Capture the cell that displays the provided text and extract its [X, Y] central coordinate. 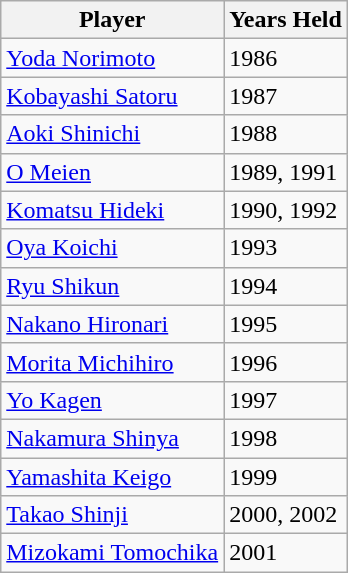
2000, 2002 [286, 515]
1986 [286, 58]
Takao Shinji [112, 515]
Aoki Shinichi [112, 134]
1990, 1992 [286, 210]
Yamashita Keigo [112, 477]
Kobayashi Satoru [112, 96]
1998 [286, 438]
Nakano Hironari [112, 324]
Morita Michihiro [112, 362]
Nakamura Shinya [112, 438]
Yoda Norimoto [112, 58]
1995 [286, 324]
Mizokami Tomochika [112, 553]
Komatsu Hideki [112, 210]
1997 [286, 400]
1987 [286, 96]
2001 [286, 553]
Years Held [286, 20]
1999 [286, 477]
Ryu Shikun [112, 286]
Yo Kagen [112, 400]
Oya Koichi [112, 248]
1988 [286, 134]
1996 [286, 362]
1989, 1991 [286, 172]
Player [112, 20]
1993 [286, 248]
O Meien [112, 172]
1994 [286, 286]
